Scan for the cell matching the given text and deliver its (x, y) coordinate at center. 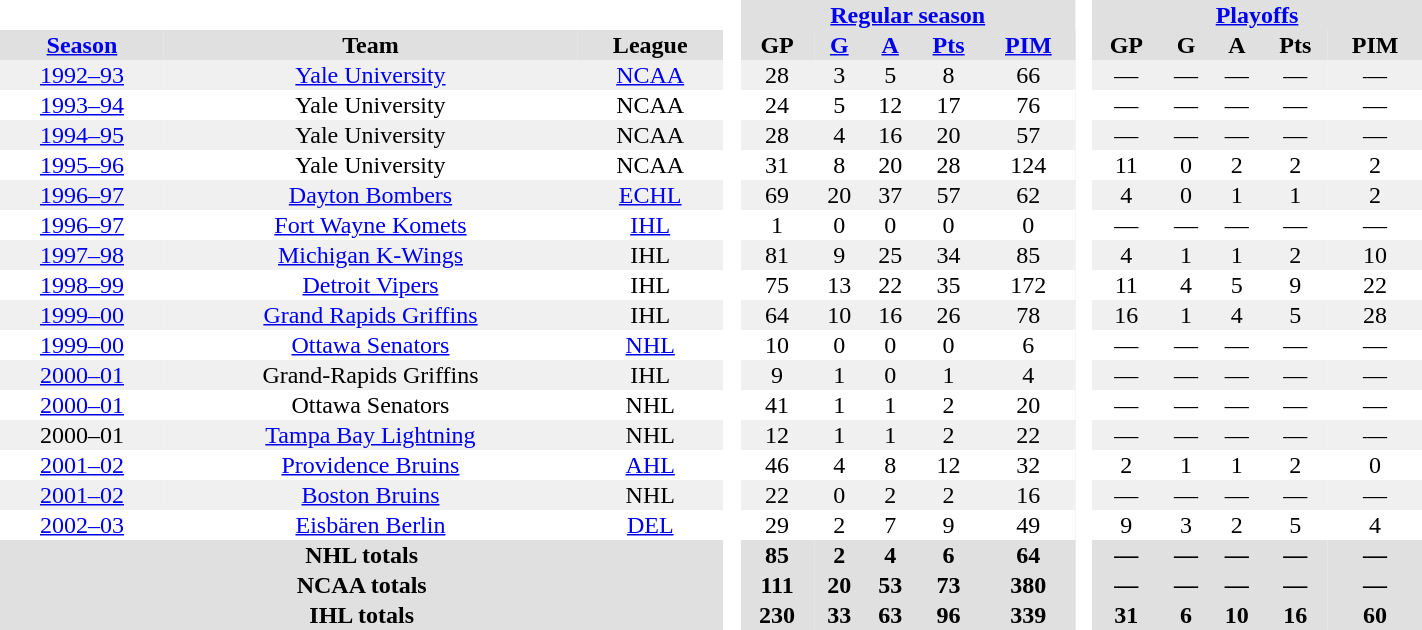
75 (777, 285)
41 (777, 405)
49 (1029, 525)
AHL (650, 465)
1997–98 (82, 255)
Detroit Vipers (370, 285)
Boston Bruins (370, 495)
62 (1029, 195)
380 (1029, 585)
24 (777, 105)
IHL totals (362, 615)
13 (840, 285)
35 (949, 285)
DEL (650, 525)
37 (890, 195)
Regular season (908, 15)
Fort Wayne Komets (370, 225)
1998–99 (82, 285)
96 (949, 615)
1992–93 (82, 75)
124 (1029, 165)
34 (949, 255)
Providence Bruins (370, 465)
81 (777, 255)
NCAA totals (362, 585)
66 (1029, 75)
46 (777, 465)
26 (949, 315)
29 (777, 525)
230 (777, 615)
1995–96 (82, 165)
7 (890, 525)
Michigan K-Wings (370, 255)
League (650, 45)
1993–94 (82, 105)
1994–95 (82, 135)
60 (1375, 615)
ECHL (650, 195)
172 (1029, 285)
53 (890, 585)
78 (1029, 315)
69 (777, 195)
Tampa Bay Lightning (370, 435)
Eisbären Berlin (370, 525)
76 (1029, 105)
63 (890, 615)
111 (777, 585)
NHL totals (362, 555)
25 (890, 255)
Playoffs (1257, 15)
33 (840, 615)
2002–03 (82, 525)
339 (1029, 615)
Dayton Bombers (370, 195)
32 (1029, 465)
Season (82, 45)
Grand-Rapids Griffins (370, 375)
17 (949, 105)
73 (949, 585)
Grand Rapids Griffins (370, 315)
Team (370, 45)
